For the text-containing cell, return its midpoint in (X, Y) coordinate format. 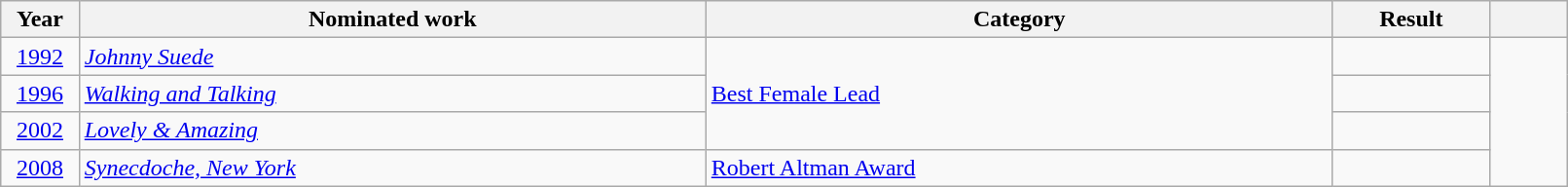
2008 (40, 168)
1992 (40, 56)
Synecdoche, New York (392, 168)
1996 (40, 93)
Result (1411, 19)
Robert Altman Award (1019, 168)
Nominated work (392, 19)
2002 (40, 131)
Year (40, 19)
Johnny Suede (392, 56)
Lovely & Amazing (392, 131)
Category (1019, 19)
Best Female Lead (1019, 93)
Walking and Talking (392, 93)
